Return (X, Y) of the center of cell containing provided text 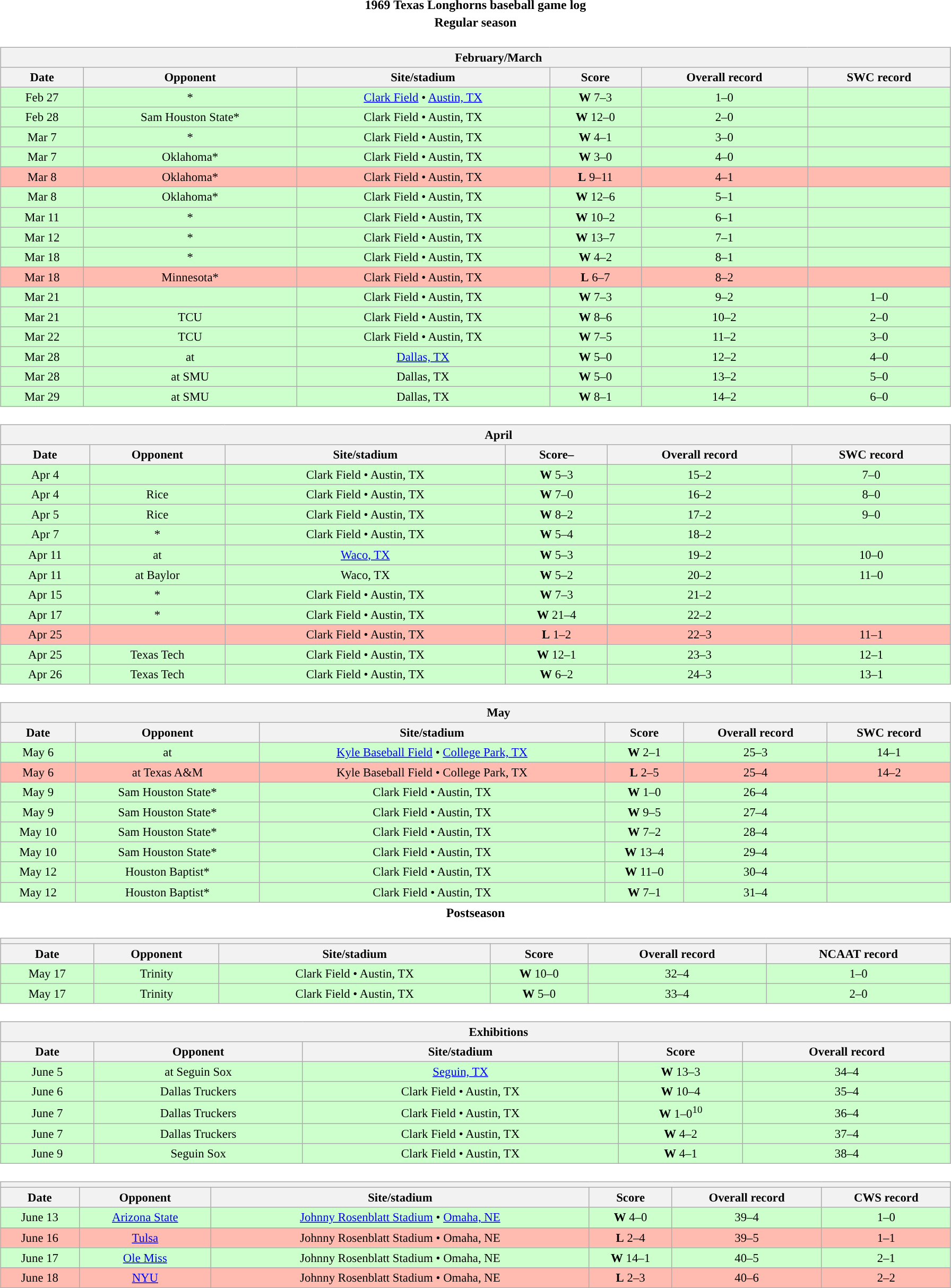
W 13–3 (680, 1071)
W 8–1 (595, 396)
Apr 5 (45, 515)
36–4 (847, 1112)
W 1–010 (680, 1112)
May (475, 713)
Score– (556, 455)
Feb 27 (42, 97)
4–1 (724, 177)
9–0 (871, 515)
Mar 12 (42, 237)
20–2 (699, 575)
at Baylor (157, 575)
W 12–1 (556, 654)
11–2 (724, 337)
21–2 (699, 594)
Ole Miss (145, 1258)
40–6 (747, 1277)
8–2 (724, 277)
June 6 (48, 1092)
Apr 7 (45, 534)
W 7–1 (644, 892)
L 2–5 (644, 772)
L 6–7 (595, 277)
W 9–5 (644, 812)
14–1 (889, 753)
7–0 (871, 475)
17–2 (699, 515)
L 1–2 (556, 634)
16–2 (699, 495)
Mar 29 (42, 396)
35–4 (847, 1092)
April (475, 435)
13–1 (871, 675)
15–2 (699, 475)
W 5–2 (556, 575)
NCAAT record (859, 954)
W 7–0 (556, 495)
25–3 (755, 753)
W 1–0 (644, 792)
32–4 (677, 973)
Apr 26 (45, 675)
13–2 (724, 377)
Apr 15 (45, 594)
1–1 (886, 1238)
37–4 (847, 1134)
8–1 (724, 257)
25–4 (755, 772)
W 5–4 (556, 534)
W 12–6 (595, 197)
Seguin Sox (198, 1154)
23–3 (699, 654)
W 2–1 (644, 753)
L 2–4 (630, 1238)
19–2 (699, 555)
27–4 (755, 812)
June 13 (40, 1217)
W 12–0 (595, 117)
40–5 (747, 1258)
Tulsa (145, 1238)
10–0 (871, 555)
W 10–2 (595, 217)
24–3 (699, 675)
6–1 (724, 217)
W 21–4 (556, 615)
June 9 (48, 1154)
11–0 (871, 575)
W 8–6 (595, 317)
at Texas A&M (168, 772)
CWS record (886, 1198)
W 11–0 (644, 872)
9–2 (724, 297)
at Seguin Sox (198, 1071)
Feb 28 (42, 117)
Exhibitions (475, 1032)
W 13–4 (644, 852)
38–4 (847, 1154)
W 10–4 (680, 1092)
W 4–0 (630, 1217)
June 5 (48, 1071)
34–4 (847, 1071)
6–0 (879, 396)
39–4 (747, 1217)
12–1 (871, 654)
Mar 11 (42, 217)
W 7–2 (644, 832)
W 7–5 (595, 337)
5–0 (879, 377)
June 16 (40, 1238)
W 10–0 (539, 973)
22–3 (699, 634)
22–2 (699, 615)
12–2 (724, 357)
28–4 (755, 832)
February/March (475, 57)
30–4 (755, 872)
Mar 22 (42, 337)
31–4 (755, 892)
W 3–0 (595, 157)
29–4 (755, 852)
June 18 (40, 1277)
L 2–3 (630, 1277)
2–2 (886, 1277)
L 9–11 (595, 177)
7–1 (724, 237)
18–2 (699, 534)
10–2 (724, 317)
NYU (145, 1277)
W 14–1 (630, 1258)
W 8–2 (556, 515)
26–4 (755, 792)
33–4 (677, 993)
W 13–7 (595, 237)
Arizona State (145, 1217)
11–1 (871, 634)
2–1 (886, 1258)
Seguin, TX (461, 1071)
Apr 17 (45, 615)
5–1 (724, 197)
8–0 (871, 495)
June 17 (40, 1258)
39–5 (747, 1238)
W 6–2 (556, 675)
Minnesota* (190, 277)
